Determine the [x, y] coordinate at the center of the cell enclosing the given text.  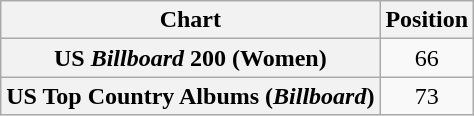
73 [427, 96]
Position [427, 20]
US Billboard 200 (Women) [190, 58]
66 [427, 58]
US Top Country Albums (Billboard) [190, 96]
Chart [190, 20]
